Output the (X, Y) coordinate of the center of the cell containing the given text.  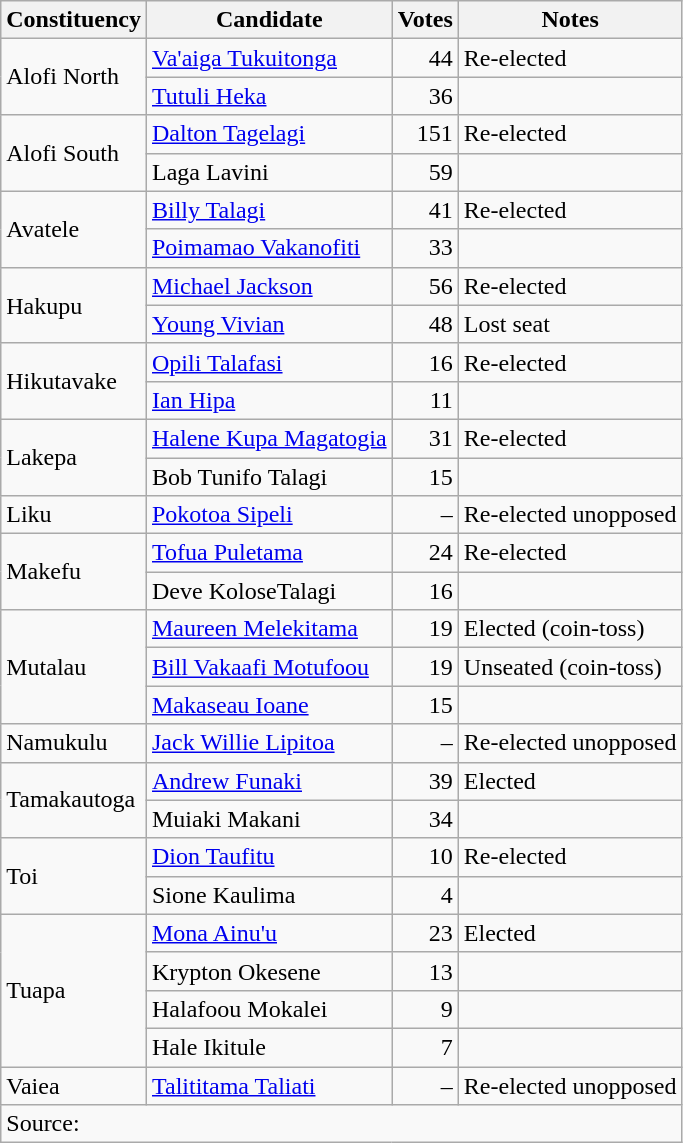
36 (425, 96)
Avatele (74, 229)
Ian Hipa (269, 400)
Tuapa (74, 990)
4 (425, 895)
Pokotoa Sipeli (269, 515)
Talititama Taliati (269, 1085)
9 (425, 1009)
Dalton Tagelagi (269, 134)
Va'aiga Tukuitonga (269, 58)
24 (425, 553)
56 (425, 286)
Lost seat (570, 324)
59 (425, 172)
Vaiea (74, 1085)
Mutalau (74, 667)
Candidate (269, 20)
Maureen Melekitama (269, 629)
Laga Lavini (269, 172)
Hale Ikitule (269, 1047)
13 (425, 971)
Liku (74, 515)
41 (425, 210)
44 (425, 58)
Krypton Okesene (269, 971)
Votes (425, 20)
Billy Talagi (269, 210)
Tamakautoga (74, 800)
Constituency (74, 20)
Elected (coin-toss) (570, 629)
Alofi South (74, 153)
31 (425, 438)
Alofi North (74, 77)
Opili Talafasi (269, 362)
Tofua Puletama (269, 553)
Makaseau Ioane (269, 705)
Muiaki Makani (269, 819)
Dion Taufitu (269, 857)
Mona Ainu'u (269, 933)
39 (425, 781)
34 (425, 819)
Young Vivian (269, 324)
11 (425, 400)
Notes (570, 20)
Tutuli Heka (269, 96)
Andrew Funaki (269, 781)
151 (425, 134)
Halafoou Mokalei (269, 1009)
Poimamao Vakanofiti (269, 248)
Bill Vakaafi Motufoou (269, 667)
Namukulu (74, 743)
Halene Kupa Magatogia (269, 438)
Source: (342, 1124)
Hakupu (74, 305)
Makefu (74, 572)
23 (425, 933)
7 (425, 1047)
Michael Jackson (269, 286)
Sione Kaulima (269, 895)
Deve KoloseTalagi (269, 591)
Jack Willie Lipitoa (269, 743)
Toi (74, 876)
Unseated (coin-toss) (570, 667)
10 (425, 857)
Hikutavake (74, 381)
Lakepa (74, 457)
Bob Tunifo Talagi (269, 477)
48 (425, 324)
33 (425, 248)
